Capture the cell that displays the provided text and extract its (X, Y) central coordinate. 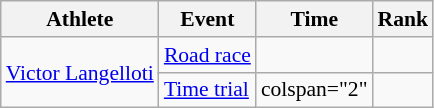
Time (314, 19)
Road race (208, 55)
Rank (404, 19)
Event (208, 19)
Victor Langelloti (80, 72)
Time trial (208, 90)
Athlete (80, 19)
colspan="2" (314, 90)
